Extract the [X, Y] coordinate from the center of the cell holding the provided text.  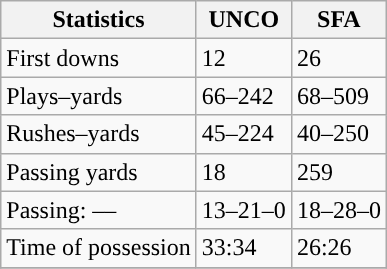
33:34 [244, 248]
18 [244, 172]
First downs [99, 58]
68–509 [338, 96]
Time of possession [99, 248]
Plays–yards [99, 96]
259 [338, 172]
SFA [338, 20]
13–21–0 [244, 210]
40–250 [338, 134]
26:26 [338, 248]
Passing yards [99, 172]
66–242 [244, 96]
Rushes–yards [99, 134]
18–28–0 [338, 210]
45–224 [244, 134]
UNCO [244, 20]
Statistics [99, 20]
Passing: –– [99, 210]
26 [338, 58]
12 [244, 58]
